Scan for the cell matching the given text and deliver its [x, y] coordinate at center. 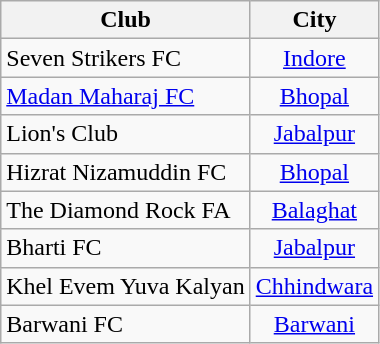
Hizrat Nizamuddin FC [126, 172]
Chhindwara [314, 286]
Lion's Club [126, 134]
Seven Strikers FC [126, 58]
Madan Maharaj FC [126, 96]
Bharti FC [126, 248]
Khel Evem Yuva Kalyan [126, 286]
Barwani FC [126, 324]
Balaghat [314, 210]
Club [126, 20]
City [314, 20]
Indore [314, 58]
The Diamond Rock FA [126, 210]
Barwani [314, 324]
